Locate the cell with the specified text and output its [X, Y] center coordinate. 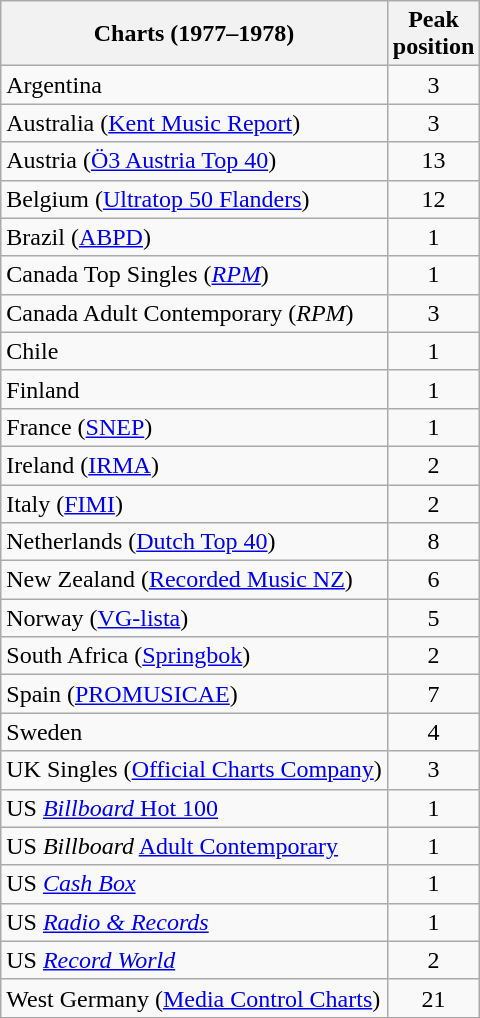
Finland [194, 389]
4 [433, 732]
6 [433, 580]
Charts (1977–1978) [194, 34]
US Record World [194, 960]
Brazil (ABPD) [194, 237]
21 [433, 998]
Spain (PROMUSICAE) [194, 694]
Peakposition [433, 34]
Netherlands (Dutch Top 40) [194, 542]
5 [433, 618]
South Africa (Springbok) [194, 656]
US Billboard Hot 100 [194, 808]
Ireland (IRMA) [194, 465]
Austria (Ö3 Austria Top 40) [194, 161]
US Radio & Records [194, 922]
7 [433, 694]
Sweden [194, 732]
Canada Top Singles (RPM) [194, 275]
Canada Adult Contemporary (RPM) [194, 313]
West Germany (Media Control Charts) [194, 998]
8 [433, 542]
Norway (VG-lista) [194, 618]
Argentina [194, 85]
13 [433, 161]
UK Singles (Official Charts Company) [194, 770]
Italy (FIMI) [194, 503]
Belgium (Ultratop 50 Flanders) [194, 199]
New Zealand (Recorded Music NZ) [194, 580]
Australia (Kent Music Report) [194, 123]
US Cash Box [194, 884]
US Billboard Adult Contemporary [194, 846]
Chile [194, 351]
France (SNEP) [194, 427]
12 [433, 199]
